Output the (x, y) coordinate of the center of the cell containing the given text.  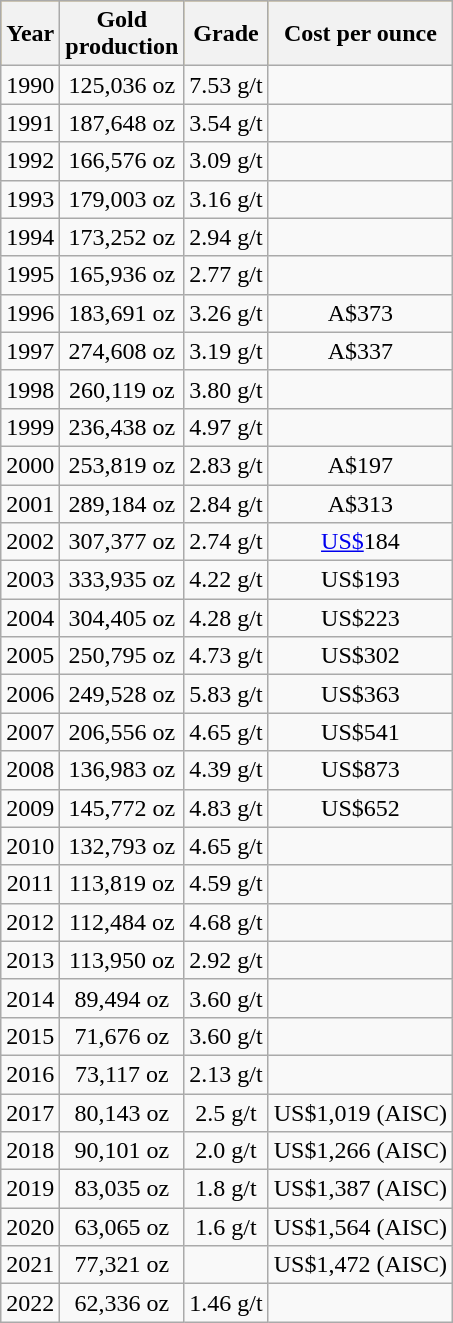
2.92 g/t (226, 960)
333,935 oz (122, 580)
US$652 (360, 808)
A$197 (360, 465)
4.39 g/t (226, 770)
A$373 (360, 313)
1.6 g/t (226, 1227)
2022 (30, 1303)
4.68 g/t (226, 922)
173,252 oz (122, 237)
4.28 g/t (226, 618)
2016 (30, 1074)
A$337 (360, 351)
250,795 oz (122, 656)
112,484 oz (122, 922)
183,691 oz (122, 313)
260,119 oz (122, 389)
2001 (30, 503)
289,184 oz (122, 503)
2004 (30, 618)
2019 (30, 1189)
1.8 g/t (226, 1189)
2011 (30, 884)
2015 (30, 1036)
2012 (30, 922)
2007 (30, 732)
3.26 g/t (226, 313)
2.0 g/t (226, 1151)
Grade (226, 34)
2.83 g/t (226, 465)
166,576 oz (122, 161)
3.19 g/t (226, 351)
2005 (30, 656)
249,528 oz (122, 694)
2000 (30, 465)
206,556 oz (122, 732)
71,676 oz (122, 1036)
2003 (30, 580)
1994 (30, 237)
US$873 (360, 770)
US$193 (360, 580)
4.59 g/t (226, 884)
US$541 (360, 732)
2.5 g/t (226, 1113)
US$184 (360, 542)
2017 (30, 1113)
80,143 oz (122, 1113)
113,950 oz (122, 960)
73,117 oz (122, 1074)
1997 (30, 351)
2002 (30, 542)
3.09 g/t (226, 161)
274,608 oz (122, 351)
5.83 g/t (226, 694)
132,793 oz (122, 846)
US$223 (360, 618)
US$302 (360, 656)
US$1,019 (AISC) (360, 1113)
253,819 oz (122, 465)
113,819 oz (122, 884)
3.16 g/t (226, 199)
236,438 oz (122, 427)
2021 (30, 1265)
US$1,564 (AISC) (360, 1227)
US$1,472 (AISC) (360, 1265)
3.54 g/t (226, 123)
2.77 g/t (226, 275)
A$313 (360, 503)
2009 (30, 808)
89,494 oz (122, 998)
304,405 oz (122, 618)
1.46 g/t (226, 1303)
77,321 oz (122, 1265)
Cost per ounce (360, 34)
2.84 g/t (226, 503)
187,648 oz (122, 123)
165,936 oz (122, 275)
307,377 oz (122, 542)
2018 (30, 1151)
1995 (30, 275)
1999 (30, 427)
3.80 g/t (226, 389)
2013 (30, 960)
179,003 oz (122, 199)
2006 (30, 694)
83,035 oz (122, 1189)
62,336 oz (122, 1303)
US$1,266 (AISC) (360, 1151)
125,036 oz (122, 85)
US$1,387 (AISC) (360, 1189)
US$363 (360, 694)
90,101 oz (122, 1151)
1998 (30, 389)
2014 (30, 998)
1996 (30, 313)
145,772 oz (122, 808)
Year (30, 34)
136,983 oz (122, 770)
63,065 oz (122, 1227)
4.97 g/t (226, 427)
2.94 g/t (226, 237)
4.83 g/t (226, 808)
1992 (30, 161)
1990 (30, 85)
7.53 g/t (226, 85)
1991 (30, 123)
4.22 g/t (226, 580)
2008 (30, 770)
2.74 g/t (226, 542)
Goldproduction (122, 34)
2010 (30, 846)
2020 (30, 1227)
2.13 g/t (226, 1074)
4.73 g/t (226, 656)
1993 (30, 199)
